Find where the given text appears and provide that cell's center as (X, Y) coordinate. 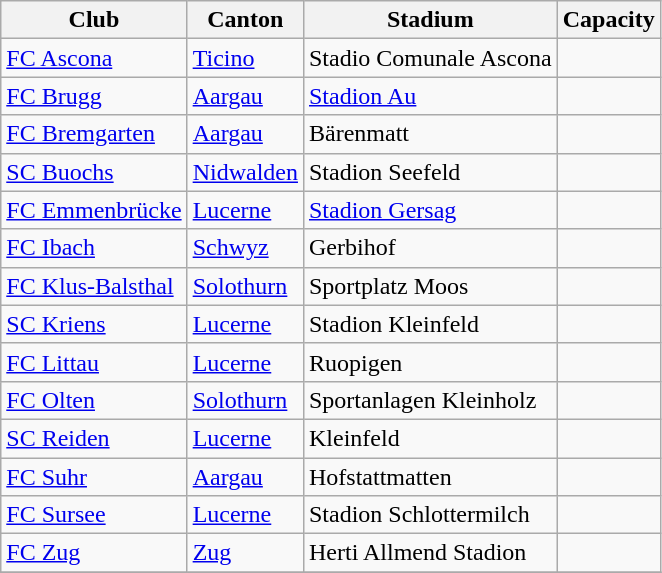
FC Brugg (94, 96)
SC Buochs (94, 172)
Gerbihof (430, 248)
FC Bremgarten (94, 134)
Kleinfeld (430, 438)
Sportplatz Moos (430, 286)
FC Suhr (94, 477)
Capacity (608, 20)
FC Emmenbrücke (94, 210)
Ticino (245, 58)
FC Zug (94, 553)
Hofstattmatten (430, 477)
FC Ibach (94, 248)
Sportanlagen Kleinholz (430, 400)
Nidwalden (245, 172)
Stadio Comunale Ascona (430, 58)
Stadium (430, 20)
Stadion Gersag (430, 210)
FC Sursee (94, 515)
Zug (245, 553)
Bärenmatt (430, 134)
FC Olten (94, 400)
Ruopigen (430, 362)
Schwyz (245, 248)
Stadion Au (430, 96)
Canton (245, 20)
Herti Allmend Stadion (430, 553)
FC Ascona (94, 58)
SC Reiden (94, 438)
FC Klus-Balsthal (94, 286)
SC Kriens (94, 324)
FC Littau (94, 362)
Club (94, 20)
Stadion Kleinfeld (430, 324)
Stadion Schlottermilch (430, 515)
Stadion Seefeld (430, 172)
